Return the [X, Y] coordinate for the center point of the cell that contains the specified text.  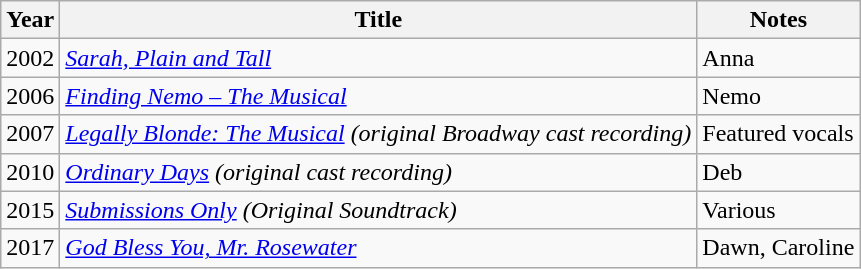
Submissions Only (Original Soundtrack) [378, 210]
Nemo [778, 96]
2017 [30, 248]
2010 [30, 172]
God Bless You, Mr. Rosewater [378, 248]
Sarah, Plain and Tall [378, 58]
2007 [30, 134]
Title [378, 20]
Anna [778, 58]
Ordinary Days (original cast recording) [378, 172]
Year [30, 20]
2006 [30, 96]
2002 [30, 58]
Deb [778, 172]
2015 [30, 210]
Featured vocals [778, 134]
Legally Blonde: The Musical (original Broadway cast recording) [378, 134]
Finding Nemo – The Musical [378, 96]
Various [778, 210]
Notes [778, 20]
Dawn, Caroline [778, 248]
